Determine the [x, y] coordinate at the center of the cell enclosing the given text.  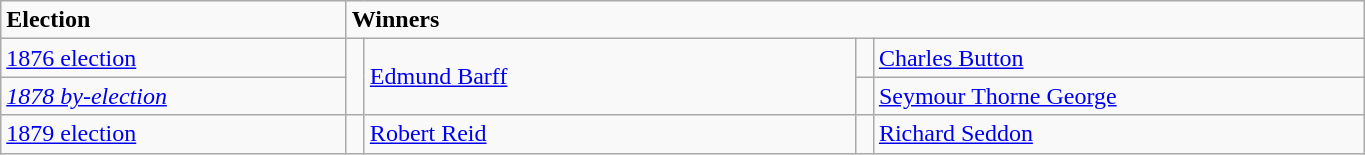
Seymour Thorne George [1118, 96]
1876 election [174, 58]
Charles Button [1118, 58]
Election [174, 20]
Robert Reid [610, 134]
Edmund Barff [610, 77]
1879 election [174, 134]
1878 by-election [174, 96]
Winners [855, 20]
Richard Seddon [1118, 134]
